Find where the given text appears and provide that cell's center as [X, Y] coordinate. 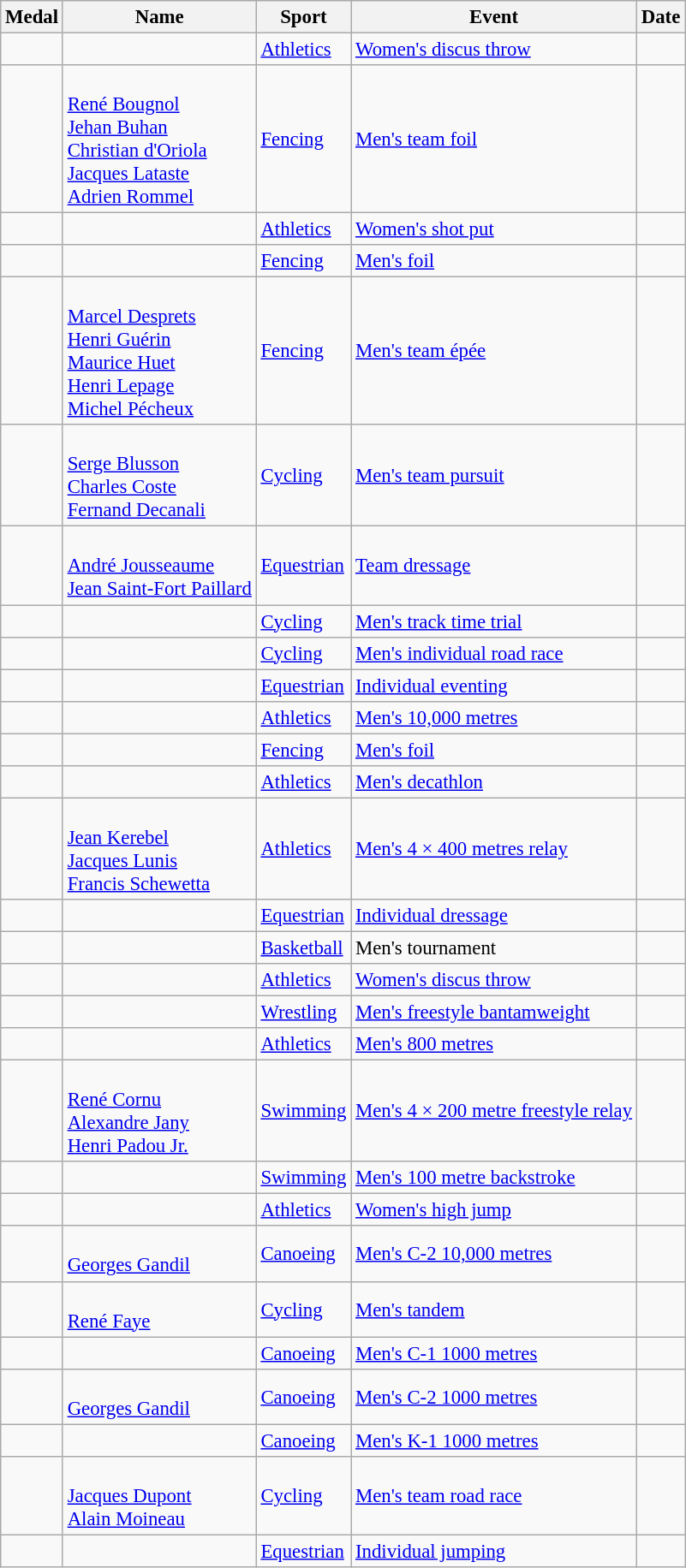
Sport [303, 17]
Wrestling [303, 1013]
Men's 800 metres [494, 1044]
Men's team épée [494, 351]
Men's individual road race [494, 653]
Men's C-1 1000 metres [494, 1353]
Medal [33, 17]
Basketball [303, 947]
Men's tournament [494, 947]
Individual dressage [494, 916]
Serge BlussonCharles CosteFernand Decanali [159, 476]
René Faye [159, 1310]
Jacques DupontAlain Moineau [159, 1496]
Women's shot put [494, 229]
Men's team road race [494, 1496]
Men's freestyle bantamweight [494, 1013]
Men's 4 × 400 metres relay [494, 849]
René BougnolJehan BuhanChristian d'OriolaJacques LatasteAdrien Rommel [159, 139]
Jean KerebelJacques LunisFrancis Schewetta [159, 849]
Marcel DespretsHenri GuérinMaurice HuetHenri LepageMichel Pécheux [159, 351]
André JousseaumeJean Saint-Fort Paillard [159, 566]
René CornuAlexandre JanyHenri Padou Jr. [159, 1111]
Men's track time trial [494, 621]
Men's team pursuit [494, 476]
Men's 4 × 200 metre freestyle relay [494, 1111]
Name [159, 17]
Team dressage [494, 566]
Individual eventing [494, 686]
Men's C-2 10,000 metres [494, 1255]
Women's high jump [494, 1210]
Men's decathlon [494, 782]
Date [660, 17]
Men's C-2 1000 metres [494, 1397]
Individual jumping [494, 1551]
Men's team foil [494, 139]
Event [494, 17]
Men's 100 metre backstroke [494, 1178]
Men's tandem [494, 1310]
Men's 10,000 metres [494, 717]
Men's K-1 1000 metres [494, 1440]
